Capture the cell that displays the provided text and extract its (X, Y) central coordinate. 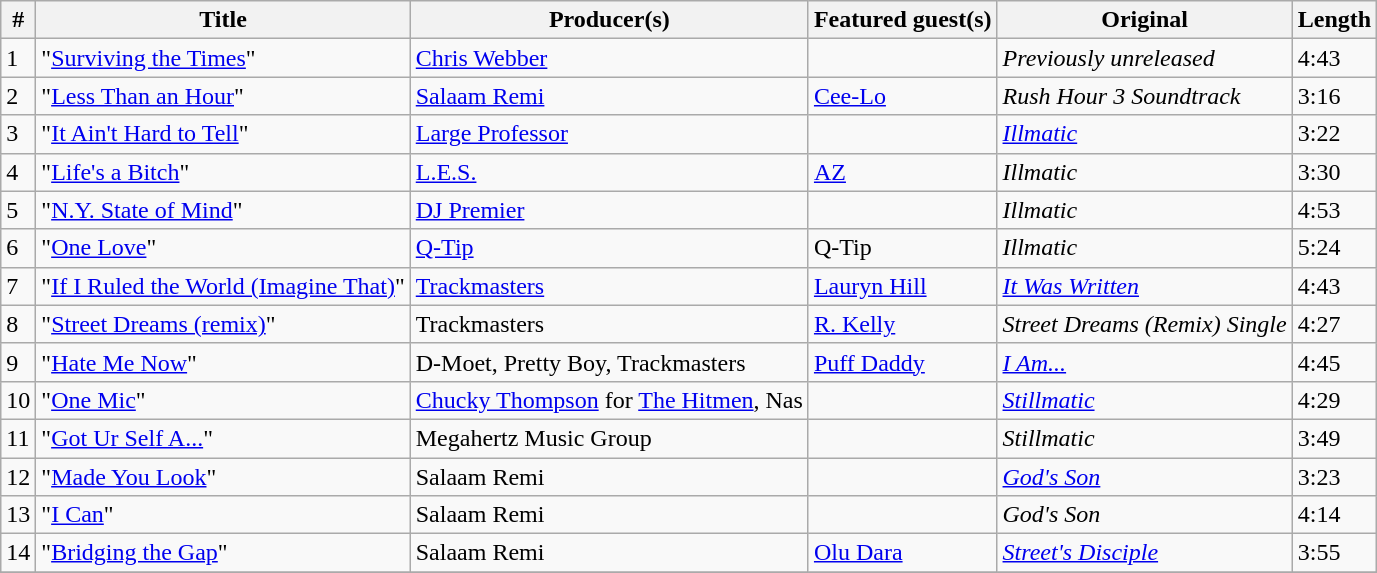
"Hate Me Now" (223, 362)
3 (18, 134)
# (18, 20)
"One Mic" (223, 400)
"Less Than an Hour" (223, 96)
"If I Ruled the World (Imagine That)" (223, 286)
R. Kelly (902, 324)
5:24 (1334, 248)
Producer(s) (609, 20)
Featured guest(s) (902, 20)
I Am... (1144, 362)
3:49 (1334, 438)
13 (18, 515)
"N.Y. State of Mind" (223, 210)
"It Ain't Hard to Tell" (223, 134)
"Made You Look" (223, 477)
Title (223, 20)
Chris Webber (609, 58)
Previously unreleased (1144, 58)
4:27 (1334, 324)
AZ (902, 172)
DJ Premier (609, 210)
"Street Dreams (remix)" (223, 324)
11 (18, 438)
6 (18, 248)
1 (18, 58)
3:30 (1334, 172)
Puff Daddy (902, 362)
Chucky Thompson for The Hitmen, Nas (609, 400)
4:14 (1334, 515)
4:29 (1334, 400)
14 (18, 553)
"I Can" (223, 515)
"Bridging the Gap" (223, 553)
4 (18, 172)
4:45 (1334, 362)
D-Moet, Pretty Boy, Trackmasters (609, 362)
10 (18, 400)
Cee-Lo (902, 96)
2 (18, 96)
Original (1144, 20)
7 (18, 286)
L.E.S. (609, 172)
3:55 (1334, 553)
Street's Disciple (1144, 553)
12 (18, 477)
Olu Dara (902, 553)
9 (18, 362)
"One Love" (223, 248)
Large Professor (609, 134)
8 (18, 324)
5 (18, 210)
Lauryn Hill (902, 286)
3:22 (1334, 134)
Rush Hour 3 Soundtrack (1144, 96)
"Surviving the Times" (223, 58)
Length (1334, 20)
"Got Ur Self A..." (223, 438)
3:23 (1334, 477)
Street Dreams (Remix) Single (1144, 324)
Megahertz Music Group (609, 438)
It Was Written (1144, 286)
"Life's a Bitch" (223, 172)
3:16 (1334, 96)
4:53 (1334, 210)
